Identify which cell holds the provided text, then report its [x, y] central coordinate. 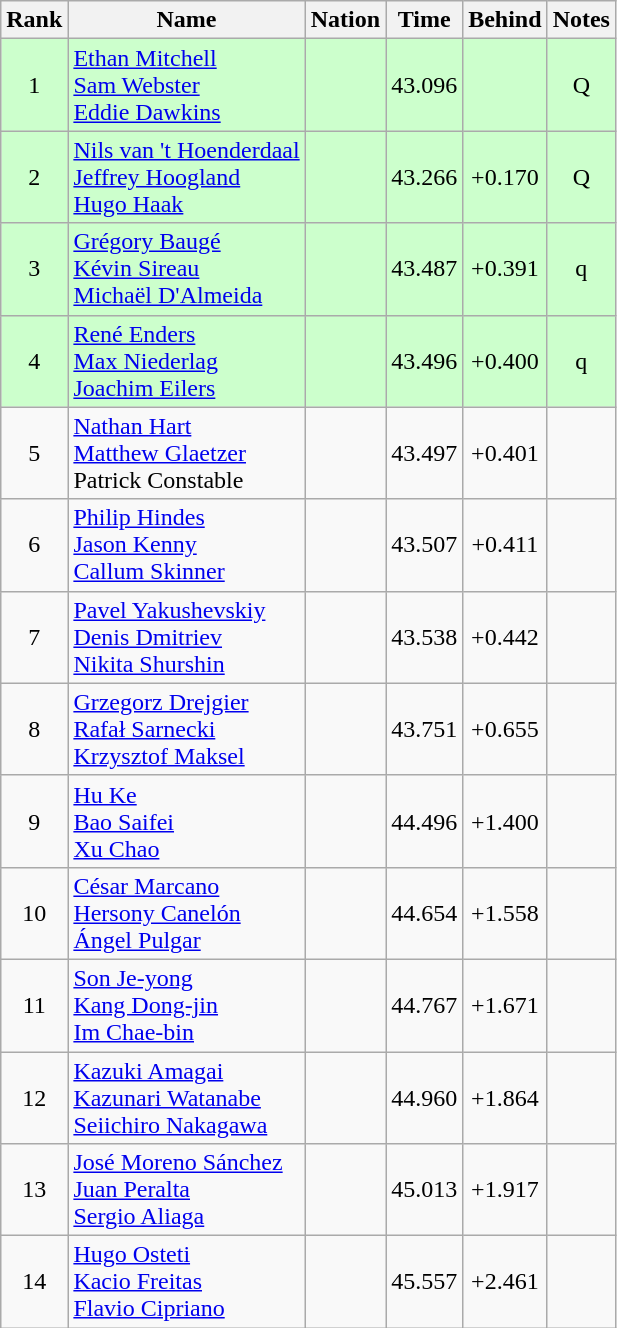
Ethan MitchellSam WebsterEddie Dawkins [186, 85]
43.538 [424, 637]
3 [34, 269]
5 [34, 453]
+1.558 [505, 913]
43.487 [424, 269]
Grégory BaugéKévin SireauMichaël D'Almeida [186, 269]
Nils van 't HoenderdaalJeffrey HooglandHugo Haak [186, 177]
+0.391 [505, 269]
+2.461 [505, 1282]
Nathan HartMatthew GlaetzerPatrick Constable [186, 453]
10 [34, 913]
4 [34, 361]
1 [34, 85]
+1.400 [505, 821]
43.497 [424, 453]
César MarcanoHersony CanelónÁngel Pulgar [186, 913]
Name [186, 20]
43.496 [424, 361]
+0.655 [505, 729]
Hugo OstetiKacio FreitasFlavio Cipriano [186, 1282]
13 [34, 1190]
44.654 [424, 913]
45.013 [424, 1190]
45.557 [424, 1282]
Grzegorz DrejgierRafał SarneckiKrzysztof Maksel [186, 729]
6 [34, 545]
Nation [345, 20]
Kazuki AmagaiKazunari WatanabeSeiichiro Nakagawa [186, 1098]
43.507 [424, 545]
43.266 [424, 177]
9 [34, 821]
+1.671 [505, 1005]
43.096 [424, 85]
7 [34, 637]
+0.401 [505, 453]
Notes [581, 20]
Hu KeBao SaifeiXu Chao [186, 821]
14 [34, 1282]
Behind [505, 20]
12 [34, 1098]
44.960 [424, 1098]
Philip HindesJason KennyCallum Skinner [186, 545]
44.767 [424, 1005]
Rank [34, 20]
José Moreno SánchezJuan PeraltaSergio Aliaga [186, 1190]
+0.411 [505, 545]
44.496 [424, 821]
René EndersMax NiederlagJoachim Eilers [186, 361]
+0.170 [505, 177]
2 [34, 177]
43.751 [424, 729]
Pavel YakushevskiyDenis DmitrievNikita Shurshin [186, 637]
8 [34, 729]
+0.442 [505, 637]
11 [34, 1005]
+0.400 [505, 361]
+1.917 [505, 1190]
Time [424, 20]
+1.864 [505, 1098]
Son Je-yongKang Dong-jinIm Chae-bin [186, 1005]
